Capture the cell that displays the provided text and extract its [x, y] central coordinate. 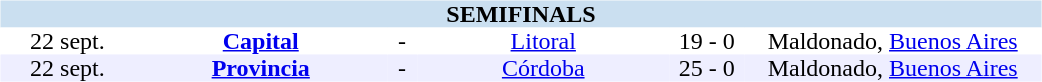
Provincia [260, 68]
Capital [260, 42]
19 - 0 [707, 42]
Litoral [544, 42]
25 - 0 [707, 68]
SEMIFINALS [520, 14]
Córdoba [544, 68]
